Search for the cell housing the specified text and yield its [x, y] center coordinate. 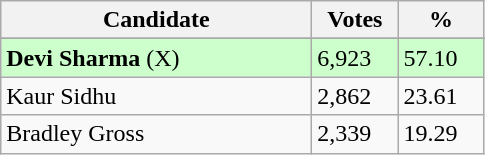
Bradley Gross [156, 134]
Devi Sharma (X) [156, 58]
23.61 [441, 96]
Candidate [156, 20]
19.29 [441, 134]
Votes [355, 20]
57.10 [441, 58]
2,862 [355, 96]
% [441, 20]
6,923 [355, 58]
Kaur Sidhu [156, 96]
2,339 [355, 134]
